Detect which cell encompasses the target text, then output its [X, Y] center coordinate. 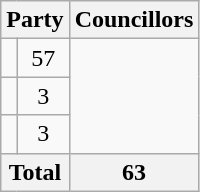
63 [134, 172]
Councillors [134, 20]
Party [35, 20]
Total [35, 172]
57 [43, 58]
